Scan for the cell matching the given text and deliver its (x, y) coordinate at center. 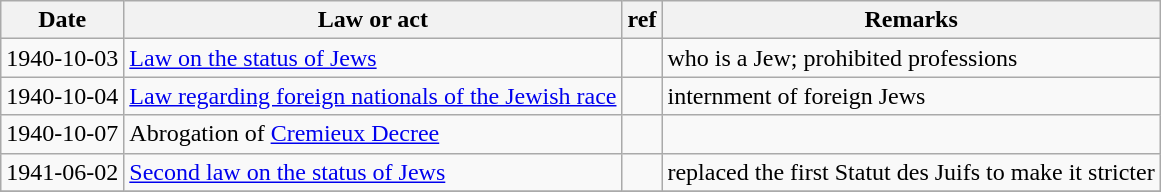
1940-10-07 (62, 134)
internment of foreign Jews (911, 96)
1941-06-02 (62, 172)
ref (642, 20)
who is a Jew; prohibited professions (911, 58)
Remarks (911, 20)
Date (62, 20)
1940-10-03 (62, 58)
Abrogation of Cremieux Decree (373, 134)
1940-10-04 (62, 96)
Second law on the status of Jews (373, 172)
Law regarding foreign nationals of the Jewish race (373, 96)
Law on the status of Jews (373, 58)
replaced the first Statut des Juifs to make it stricter (911, 172)
Law or act (373, 20)
